Locate the cell with the specified text and output its (X, Y) center coordinate. 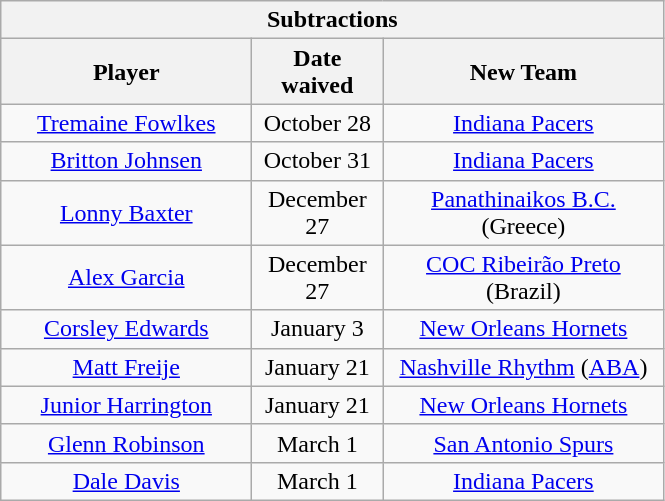
Subtractions (332, 20)
Nashville Rhythm (ABA) (524, 367)
January 3 (318, 329)
Tremaine Fowlkes (126, 123)
Player (126, 72)
Alex Garcia (126, 278)
Corsley Edwards (126, 329)
October 28 (318, 123)
Date waived (318, 72)
San Antonio Spurs (524, 443)
Lonny Baxter (126, 212)
Dale Davis (126, 481)
COC Ribeirão Preto (Brazil) (524, 278)
New Team (524, 72)
October 31 (318, 161)
Junior Harrington (126, 405)
Britton Johnsen (126, 161)
Panathinaikos B.C. (Greece) (524, 212)
Glenn Robinson (126, 443)
Matt Freije (126, 367)
